Pinpoint the cell where the given text exists, returning its (X, Y) midpoint coordinate. 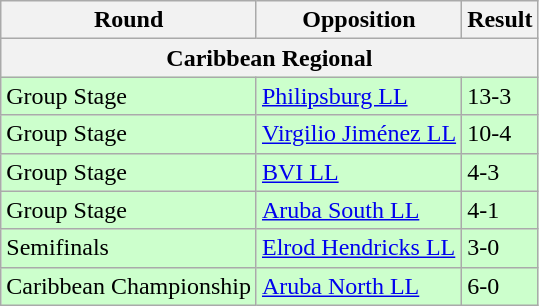
BVI LL (358, 172)
13-3 (500, 96)
10-4 (500, 134)
Caribbean Regional (270, 58)
Caribbean Championship (129, 286)
3-0 (500, 248)
4-1 (500, 210)
Elrod Hendricks LL (358, 248)
Virgilio Jiménez LL (358, 134)
Result (500, 20)
Philipsburg LL (358, 96)
4-3 (500, 172)
Aruba South LL (358, 210)
Aruba North LL (358, 286)
Opposition (358, 20)
Semifinals (129, 248)
Round (129, 20)
6-0 (500, 286)
